Search for the cell housing the specified text and yield its (X, Y) center coordinate. 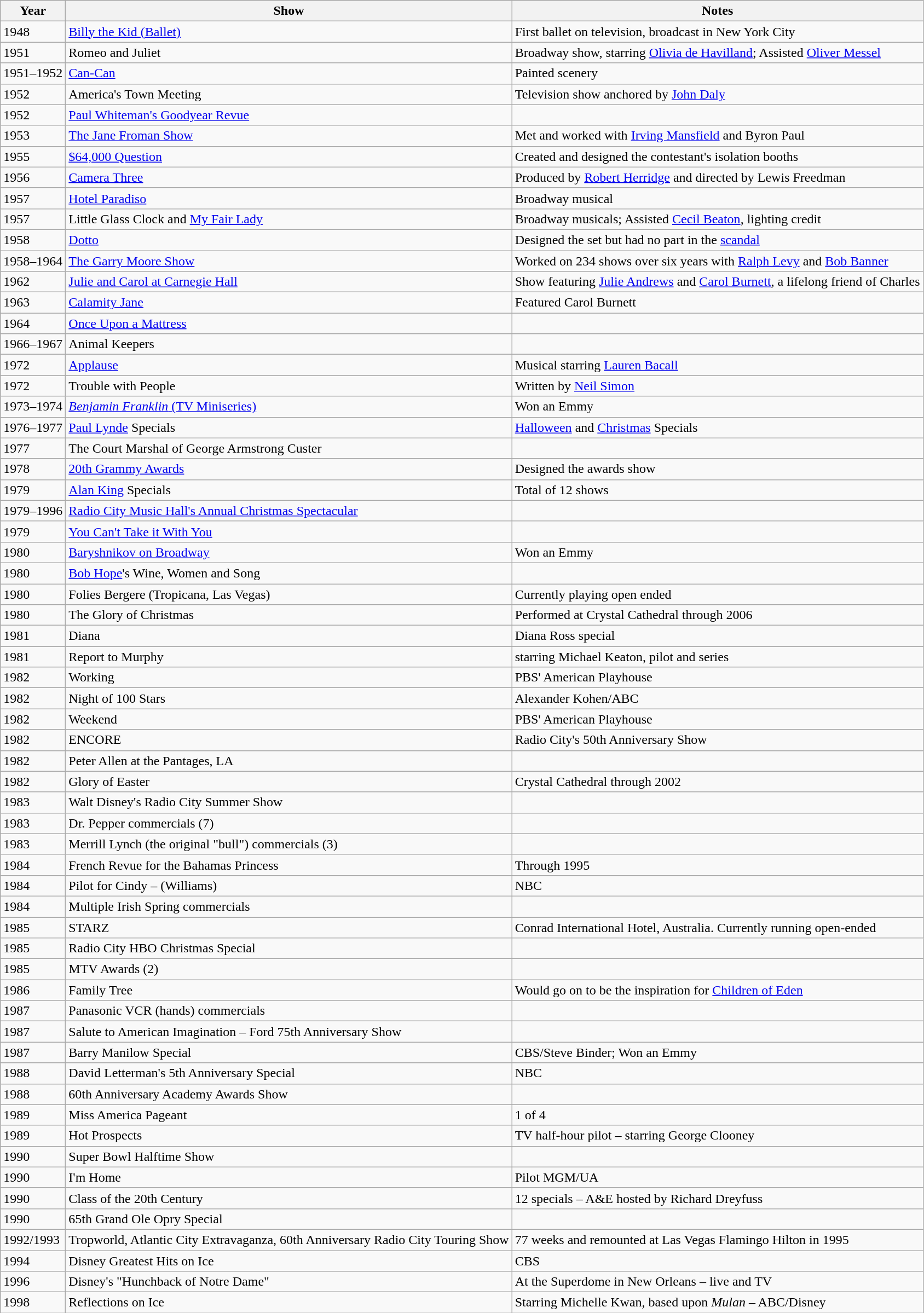
Met and worked with Irving Mansfield and Byron Paul (717, 136)
Broadway musical (717, 198)
Radio City HBO Christmas Special (289, 948)
Total of 12 shows (717, 490)
1948 (33, 32)
MTV Awards (2) (289, 969)
1998 (33, 1303)
Radio City's 50th Anniversary Show (717, 740)
Hot Prospects (289, 1136)
Tropworld, Atlantic City Extravaganza, 60th Anniversary Radio City Touring Show (289, 1240)
Designed the awards show (717, 469)
1962 (33, 282)
ENCORE (289, 740)
Written by Neil Simon (717, 386)
1976–1977 (33, 427)
Dr. Pepper commercials (7) (289, 823)
1973–1974 (33, 407)
Show (289, 11)
1992/1993 (33, 1240)
Barry Manilow Special (289, 1052)
$64,000 Question (289, 157)
Produced by Robert Herridge and directed by Lewis Freedman (717, 177)
Diana Ross special (717, 636)
Through 1995 (717, 865)
Radio City Music Hall's Annual Christmas Spectacular (289, 511)
Romeo and Juliet (289, 53)
Super Bowl Halftime Show (289, 1156)
Painted scenery (717, 73)
1996 (33, 1282)
12 specials – A&E hosted by Richard Dreyfuss (717, 1198)
77 weeks and remounted at Las Vegas Flamingo Hilton in 1995 (717, 1240)
1951 (33, 53)
Broadway show, starring Olivia de Havilland; Assisted Oliver Messel (717, 53)
1963 (33, 303)
At the Superdome in New Orleans – live and TV (717, 1282)
1966–1967 (33, 344)
CBS (717, 1260)
The Jane Froman Show (289, 136)
Paul Whiteman's Goodyear Revue (289, 115)
Worked on 234 shows over six years with Ralph Levy and Bob Banner (717, 261)
Notes (717, 11)
Walt Disney's Radio City Summer Show (289, 802)
1956 (33, 177)
Billy the Kid (Ballet) (289, 32)
Disney's "Hunchback of Notre Dame" (289, 1282)
Designed the set but had no part in the scandal (717, 240)
Folies Bergere (Tropicana, Las Vegas) (289, 594)
I'm Home (289, 1177)
1994 (33, 1260)
First ballet on television, broadcast in New York City (717, 32)
Diana (289, 636)
Multiple Irish Spring commercials (289, 906)
Disney Greatest Hits on Ice (289, 1260)
Halloween and Christmas Specials (717, 427)
1978 (33, 469)
60th Anniversary Academy Awards Show (289, 1094)
Can-Can (289, 73)
Hotel Paradiso (289, 198)
Calamity Jane (289, 303)
You Can't Take it With You (289, 531)
Weekend (289, 719)
Baryshnikov on Broadway (289, 552)
1951–1952 (33, 73)
Glory of Easter (289, 782)
Panasonic VCR (hands) commercials (289, 1011)
Benjamin Franklin (TV Miniseries) (289, 407)
Miss America Pageant (289, 1115)
Pilot MGM/UA (717, 1177)
Crystal Cathedral through 2002 (717, 782)
CBS/Steve Binder; Won an Emmy (717, 1052)
Would go on to be the inspiration for Children of Eden (717, 990)
Peter Allen at the Pantages, LA (289, 761)
Currently playing open ended (717, 594)
Pilot for Cindy – (Williams) (289, 886)
Merrill Lynch (the original "bull") commercials (3) (289, 844)
STARZ (289, 928)
Applause (289, 365)
Alan King Specials (289, 490)
Dotto (289, 240)
1955 (33, 157)
Starring Michelle Kwan, based upon Mulan – ABC/Disney (717, 1303)
Trouble with People (289, 386)
Working (289, 678)
1958 (33, 240)
20th Grammy Awards (289, 469)
Julie and Carol at Carnegie Hall (289, 282)
65th Grand Ole Opry Special (289, 1219)
David Letterman's 5th Anniversary Special (289, 1073)
Salute to American Imagination – Ford 75th Anniversary Show (289, 1032)
1986 (33, 990)
Performed at Crystal Cathedral through 2006 (717, 615)
Created and designed the contestant's isolation booths (717, 157)
1 of 4 (717, 1115)
America's Town Meeting (289, 94)
Little Glass Clock and My Fair Lady (289, 219)
The Garry Moore Show (289, 261)
Year (33, 11)
TV half-hour pilot – starring George Clooney (717, 1136)
Camera Three (289, 177)
The Glory of Christmas (289, 615)
Show featuring Julie Andrews and Carol Burnett, a lifelong friend of Charles (717, 282)
Television show anchored by John Daly (717, 94)
Broadway musicals; Assisted Cecil Beaton, lighting credit (717, 219)
Report to Murphy (289, 657)
Family Tree (289, 990)
Featured Carol Burnett (717, 303)
The Court Marshal of George Armstrong Custer (289, 448)
1977 (33, 448)
Once Upon a Mattress (289, 323)
Musical starring Lauren Bacall (717, 365)
1958–1964 (33, 261)
French Revue for the Bahamas Princess (289, 865)
Animal Keepers (289, 344)
Reflections on Ice (289, 1303)
Night of 100 Stars (289, 698)
1979–1996 (33, 511)
starring Michael Keaton, pilot and series (717, 657)
Class of the 20th Century (289, 1198)
Alexander Kohen/ABC (717, 698)
1953 (33, 136)
Paul Lynde Specials (289, 427)
1964 (33, 323)
Conrad International Hotel, Australia. Currently running open-ended (717, 928)
Bob Hope's Wine, Women and Song (289, 573)
